Output the (X, Y) coordinate of the center of the cell containing the given text.  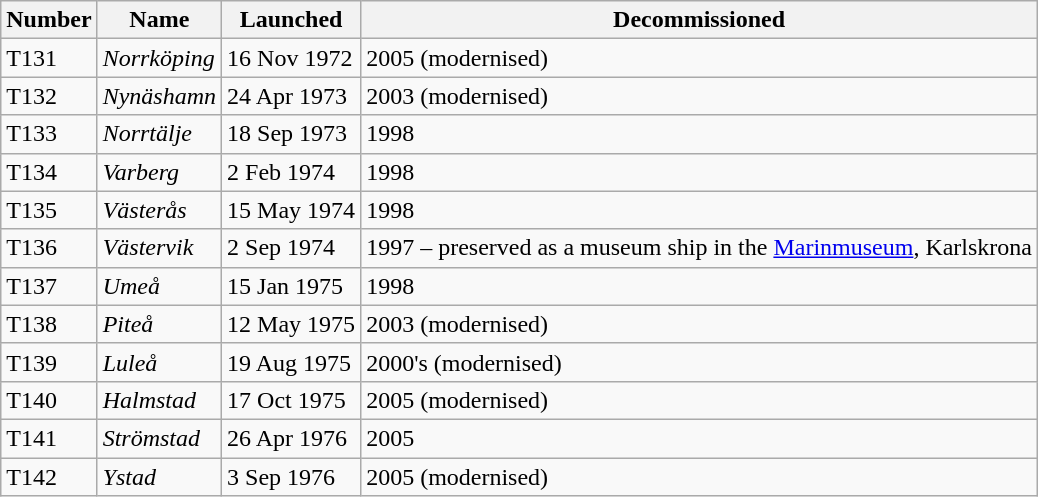
1997 – preserved as a museum ship in the Marinmuseum, Karlskrona (700, 248)
Varberg (159, 172)
2000's (modernised) (700, 362)
Halmstad (159, 400)
T138 (49, 324)
Strömstad (159, 438)
Name (159, 20)
T137 (49, 286)
Ystad (159, 477)
T133 (49, 134)
18 Sep 1973 (292, 134)
T135 (49, 210)
T131 (49, 58)
15 May 1974 (292, 210)
T142 (49, 477)
2 Feb 1974 (292, 172)
Norrtälje (159, 134)
16 Nov 1972 (292, 58)
3 Sep 1976 (292, 477)
Piteå (159, 324)
T141 (49, 438)
Västervik (159, 248)
12 May 1975 (292, 324)
Launched (292, 20)
24 Apr 1973 (292, 96)
T140 (49, 400)
Västerås (159, 210)
2 Sep 1974 (292, 248)
T139 (49, 362)
26 Apr 1976 (292, 438)
Nynäshamn (159, 96)
T136 (49, 248)
19 Aug 1975 (292, 362)
Umeå (159, 286)
Norrköping (159, 58)
Decommissioned (700, 20)
2005 (700, 438)
17 Oct 1975 (292, 400)
Number (49, 20)
T134 (49, 172)
T132 (49, 96)
Luleå (159, 362)
15 Jan 1975 (292, 286)
